For the text-containing cell, return its midpoint in [x, y] coordinate format. 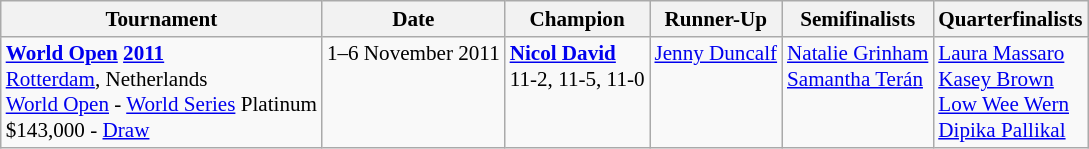
Nicol David11-2, 11-5, 11-0 [578, 92]
Semifinalists [858, 18]
Tournament [162, 18]
Champion [578, 18]
Jenny Duncalf [716, 92]
1–6 November 2011 [414, 92]
Date [414, 18]
Quarterfinalists [1010, 18]
World Open 2011 Rotterdam, NetherlandsWorld Open - World Series Platinum$143,000 - Draw [162, 92]
Natalie Grinham Samantha Terán [858, 92]
Laura Massaro Kasey Brown Low Wee Wern Dipika Pallikal [1010, 92]
Runner-Up [716, 18]
